Search for the cell housing the specified text and yield its (x, y) center coordinate. 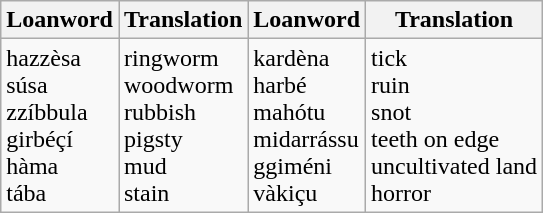
kardèna harbé mahótu midarrássu ggiméni vàkiçu (307, 126)
ringworm woodworm rubbish pigsty mud stain (182, 126)
tick ruin snot teeth on edge uncultivated land horror (454, 126)
hazzèsa súsa zzíbbula girbéçí hàma tába (60, 126)
